Capture the cell that displays the provided text and extract its (x, y) central coordinate. 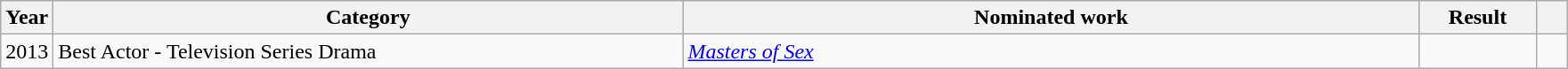
Masters of Sex (1051, 51)
Best Actor - Television Series Drama (369, 51)
Result (1478, 18)
Year (27, 18)
Nominated work (1051, 18)
Category (369, 18)
2013 (27, 51)
